Identify which cell holds the provided text, then report its [X, Y] central coordinate. 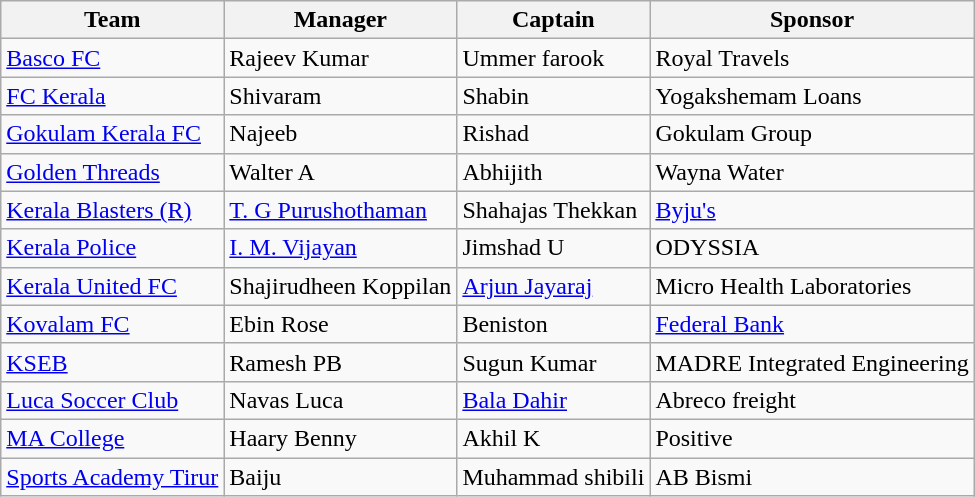
Micro Health Laboratories [812, 286]
Rishad [554, 134]
Beniston [554, 324]
Rajeev Kumar [340, 58]
Luca Soccer Club [112, 400]
Positive [812, 438]
I. M. Vijayan [340, 248]
Shivaram [340, 96]
Federal Bank [812, 324]
Team [112, 20]
Kerala Police [112, 248]
Najeeb [340, 134]
AB Bismi [812, 477]
Abreco freight [812, 400]
T. G Purushothaman [340, 210]
KSEB [112, 362]
Manager [340, 20]
Byju's [812, 210]
Sugun Kumar [554, 362]
Wayna Water [812, 172]
Golden Threads [112, 172]
Walter A [340, 172]
Kovalam FC [112, 324]
Captain [554, 20]
Ummer farook [554, 58]
Abhijith [554, 172]
Shajirudheen Koppilan [340, 286]
Haary Benny [340, 438]
Gokulam Kerala FC [112, 134]
Shabin [554, 96]
Navas Luca [340, 400]
MA College [112, 438]
Arjun Jayaraj [554, 286]
Bala Dahir [554, 400]
Gokulam Group [812, 134]
Ramesh PB [340, 362]
Kerala Blasters (R) [112, 210]
Basco FC [112, 58]
Jimshad U [554, 248]
Sponsor [812, 20]
Shahajas Thekkan [554, 210]
Ebin Rose [340, 324]
MADRE Integrated Engineering [812, 362]
FC Kerala [112, 96]
Muhammad shibili [554, 477]
Yogakshemam Loans [812, 96]
Royal Travels [812, 58]
Sports Academy Tirur [112, 477]
Kerala United FC [112, 286]
ODYSSIA [812, 248]
Baiju [340, 477]
Akhil K [554, 438]
